For the text-containing cell, return its midpoint in (x, y) coordinate format. 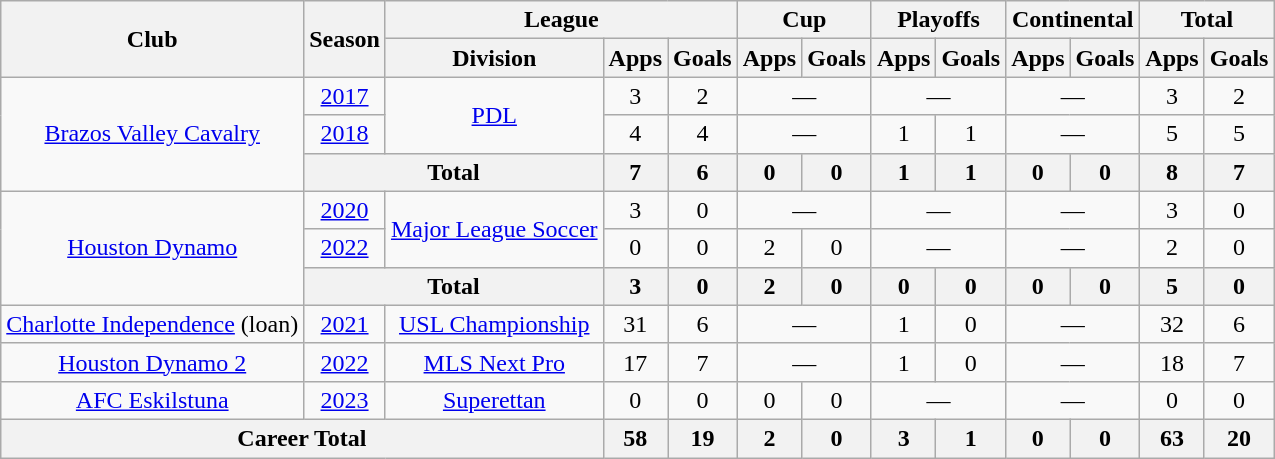
58 (635, 438)
AFC Eskilstuna (152, 400)
Season (345, 39)
19 (703, 438)
Club (152, 39)
18 (1172, 362)
2020 (345, 210)
Superettan (494, 400)
League (561, 20)
Continental (1073, 20)
2017 (345, 96)
Major League Soccer (494, 229)
USL Championship (494, 324)
Playoffs (938, 20)
Houston Dynamo (152, 248)
2018 (345, 134)
63 (1172, 438)
Career Total (302, 438)
20 (1239, 438)
2023 (345, 400)
2021 (345, 324)
Division (494, 58)
Brazos Valley Cavalry (152, 134)
32 (1172, 324)
Cup (804, 20)
PDL (494, 115)
17 (635, 362)
8 (1172, 172)
31 (635, 324)
Charlotte Independence (loan) (152, 324)
MLS Next Pro (494, 362)
Houston Dynamo 2 (152, 362)
